Detect which cell encompasses the target text, then output its (x, y) center coordinate. 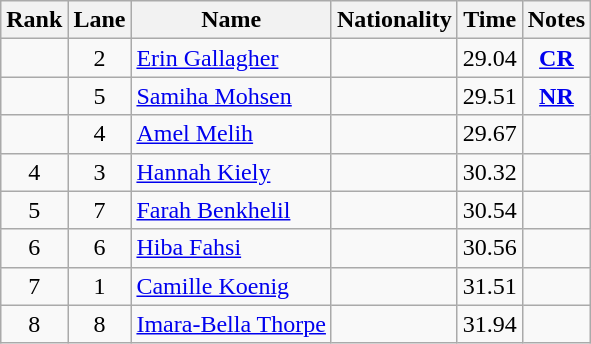
2 (100, 58)
Farah Benkhelil (232, 210)
30.54 (490, 210)
31.94 (490, 324)
30.56 (490, 248)
Notes (556, 20)
30.32 (490, 172)
3 (100, 172)
Imara-Bella Thorpe (232, 324)
Time (490, 20)
Hiba Fahsi (232, 248)
1 (100, 286)
29.04 (490, 58)
Rank (34, 20)
Samiha Mohsen (232, 96)
Amel Melih (232, 134)
Hannah Kiely (232, 172)
Camille Koenig (232, 286)
Erin Gallagher (232, 58)
Nationality (394, 20)
Lane (100, 20)
29.67 (490, 134)
29.51 (490, 96)
31.51 (490, 286)
Name (232, 20)
CR (556, 58)
NR (556, 96)
